Capture the cell that displays the provided text and extract its (X, Y) central coordinate. 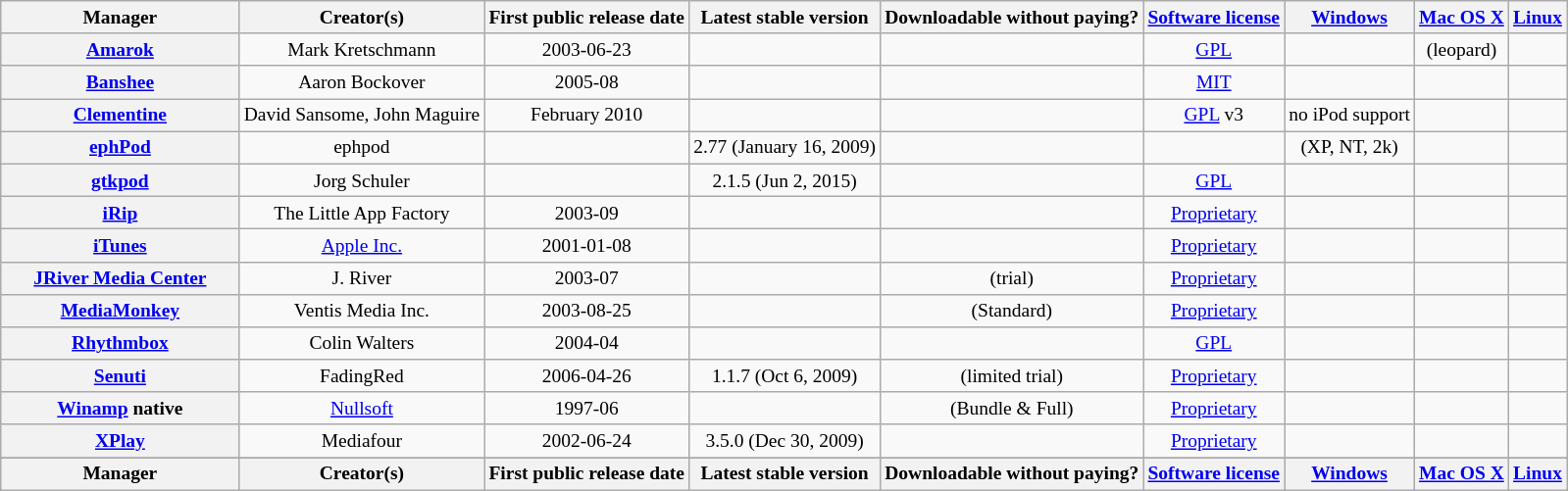
1.1.7 (Oct 6, 2009) (784, 376)
ephPod (120, 147)
2002-06-24 (586, 441)
2003-06-23 (586, 49)
FadingRed (362, 376)
2003-08-25 (586, 310)
(leopard) (1461, 49)
David Sansome, John Maguire (362, 116)
JRiver Media Center (120, 278)
iRip (120, 212)
1997-06 (586, 408)
MIT (1214, 82)
gtkpod (120, 180)
Aaron Bockover (362, 82)
2001-01-08 (586, 245)
2006-04-26 (586, 376)
February 2010 (586, 116)
(Bundle & Full) (1012, 408)
Senuti (120, 376)
Ventis Media Inc. (362, 310)
Mark Kretschmann (362, 49)
ephpod (362, 147)
Colin Walters (362, 343)
3.5.0 (Dec 30, 2009) (784, 441)
Winamp native (120, 408)
2.1.5 (Jun 2, 2015) (784, 180)
The Little App Factory (362, 212)
GPL v3 (1214, 116)
2004-04 (586, 343)
Rhythmbox (120, 343)
(limited trial) (1012, 376)
Jorg Schuler (362, 180)
2005-08 (586, 82)
(XP, NT, 2k) (1349, 147)
Clementine (120, 116)
XPlay (120, 441)
J. River (362, 278)
2003-07 (586, 278)
MediaMonkey (120, 310)
(Standard) (1012, 310)
2003-09 (586, 212)
(trial) (1012, 278)
Mediafour (362, 441)
Nullsoft (362, 408)
iTunes (120, 245)
no iPod support (1349, 116)
Apple Inc. (362, 245)
Amarok (120, 49)
Banshee (120, 82)
2.77 (January 16, 2009) (784, 147)
